Search for the cell housing the specified text and yield its [x, y] center coordinate. 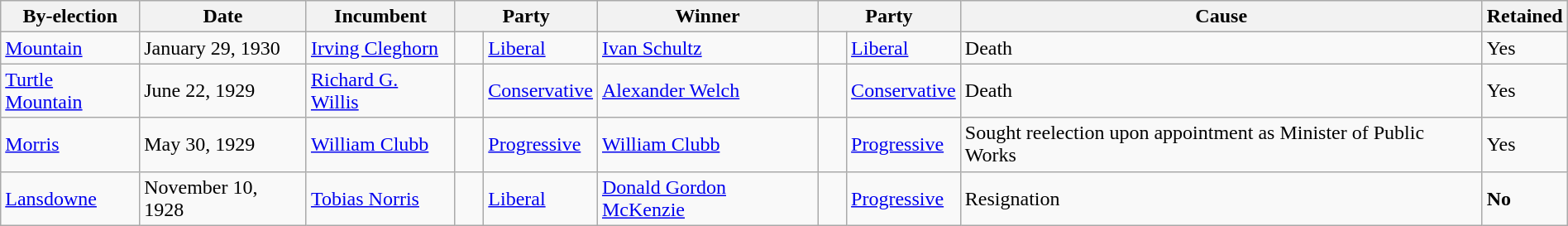
January 29, 1930 [223, 48]
Winner [707, 17]
Turtle Mountain [70, 91]
November 10, 1928 [223, 199]
Irving Cleghorn [380, 48]
Ivan Schultz [707, 48]
Lansdowne [70, 199]
Tobias Norris [380, 199]
Incumbent [380, 17]
Date [223, 17]
Mountain [70, 48]
June 22, 1929 [223, 91]
No [1525, 199]
Alexander Welch [707, 91]
Retained [1525, 17]
By-election [70, 17]
Morris [70, 144]
Richard G. Willis [380, 91]
Resignation [1221, 199]
May 30, 1929 [223, 144]
Cause [1221, 17]
Donald Gordon McKenzie [707, 199]
Sought reelection upon appointment as Minister of Public Works [1221, 144]
